Output the (X, Y) coordinate of the center of the cell containing the given text.  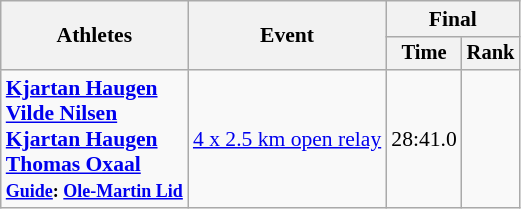
Time (424, 54)
Event (287, 36)
Rank (491, 54)
4 x 2.5 km open relay (287, 139)
Kjartan HaugenVilde NilsenKjartan HaugenThomas OxaalGuide: Ole-Martin Lid (94, 139)
Final (452, 19)
Athletes (94, 36)
28:41.0 (424, 139)
